Detect which cell encompasses the target text, then output its (X, Y) center coordinate. 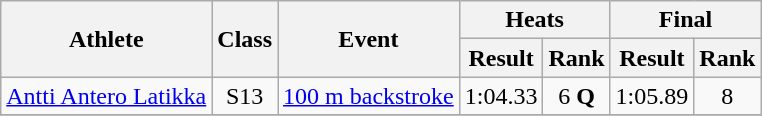
1:04.33 (501, 96)
Heats (534, 20)
Antti Antero Latikka (106, 96)
8 (728, 96)
Final (686, 20)
Athlete (106, 39)
Event (369, 39)
1:05.89 (652, 96)
S13 (245, 96)
6 Q (576, 96)
Class (245, 39)
100 m backstroke (369, 96)
